Scan for the cell matching the given text and deliver its (X, Y) coordinate at center. 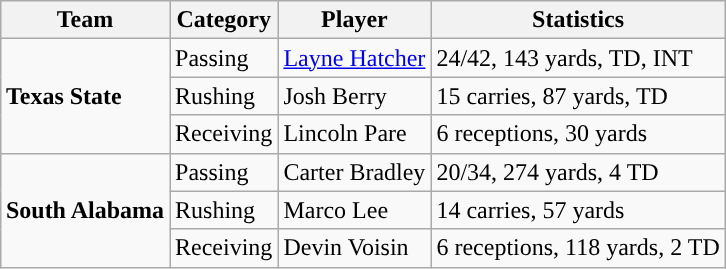
Carter Bradley (354, 172)
24/42, 143 yards, TD, INT (578, 58)
Category (224, 20)
South Alabama (84, 210)
6 receptions, 30 yards (578, 134)
Texas State (84, 96)
6 receptions, 118 yards, 2 TD (578, 248)
Marco Lee (354, 210)
Team (84, 20)
15 carries, 87 yards, TD (578, 96)
Player (354, 20)
Statistics (578, 20)
14 carries, 57 yards (578, 210)
Layne Hatcher (354, 58)
Josh Berry (354, 96)
20/34, 274 yards, 4 TD (578, 172)
Devin Voisin (354, 248)
Lincoln Pare (354, 134)
